From the cell containing the given text, extract its center point as [X, Y] coordinate. 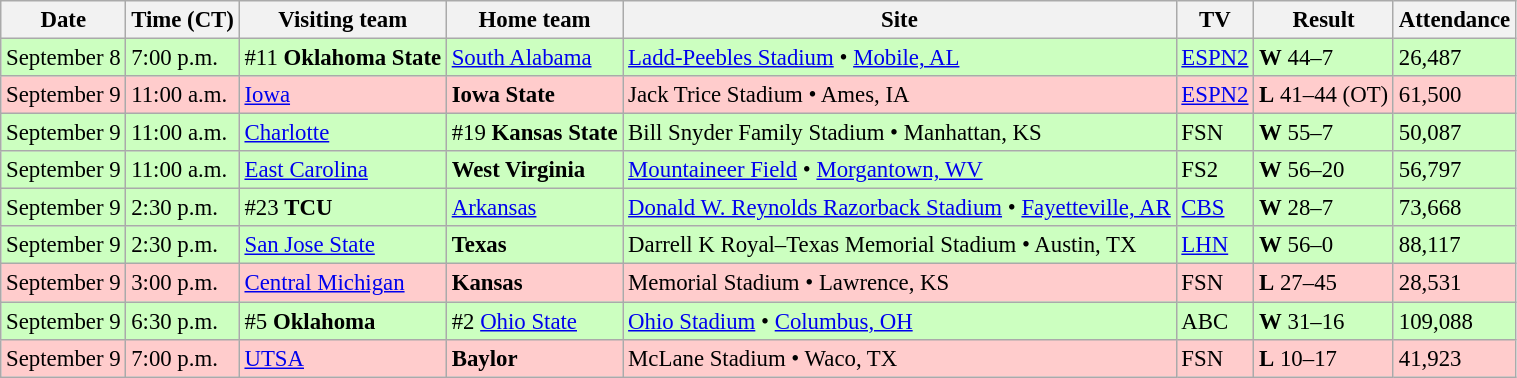
Charlotte [342, 133]
CBS [1215, 208]
Ladd-Peebles Stadium • Mobile, AL [900, 58]
ABC [1215, 321]
Visiting team [342, 20]
Mountaineer Field • Morgantown, WV [900, 170]
Texas [534, 245]
Home team [534, 20]
L 27–45 [1324, 283]
LHN [1215, 245]
Result [1324, 20]
#23 TCU [342, 208]
Donald W. Reynolds Razorback Stadium • Fayetteville, AR [900, 208]
McLane Stadium • Waco, TX [900, 358]
Time (CT) [182, 20]
109,088 [1454, 321]
Memorial Stadium • Lawrence, KS [900, 283]
#19 Kansas State [534, 133]
Darrell K Royal–Texas Memorial Stadium • Austin, TX [900, 245]
Attendance [1454, 20]
#11 Oklahoma State [342, 58]
50,087 [1454, 133]
Iowa [342, 95]
TV [1215, 20]
W 31–16 [1324, 321]
Baylor [534, 358]
Ohio Stadium • Columbus, OH [900, 321]
28,531 [1454, 283]
Site [900, 20]
W 44–7 [1324, 58]
61,500 [1454, 95]
San Jose State [342, 245]
L 10–17 [1324, 358]
FS2 [1215, 170]
L 41–44 (OT) [1324, 95]
Central Michigan [342, 283]
73,668 [1454, 208]
88,117 [1454, 245]
Date [64, 20]
East Carolina [342, 170]
South Alabama [534, 58]
Iowa State [534, 95]
Kansas [534, 283]
#2 Ohio State [534, 321]
September 8 [64, 58]
W 56–0 [1324, 245]
Arkansas [534, 208]
41,923 [1454, 358]
W 56–20 [1324, 170]
#5 Oklahoma [342, 321]
56,797 [1454, 170]
3:00 p.m. [182, 283]
Bill Snyder Family Stadium • Manhattan, KS [900, 133]
Jack Trice Stadium • Ames, IA [900, 95]
UTSA [342, 358]
West Virginia [534, 170]
26,487 [1454, 58]
W 55–7 [1324, 133]
W 28–7 [1324, 208]
6:30 p.m. [182, 321]
